Extract the (x, y) coordinate from the center of the cell holding the provided text.  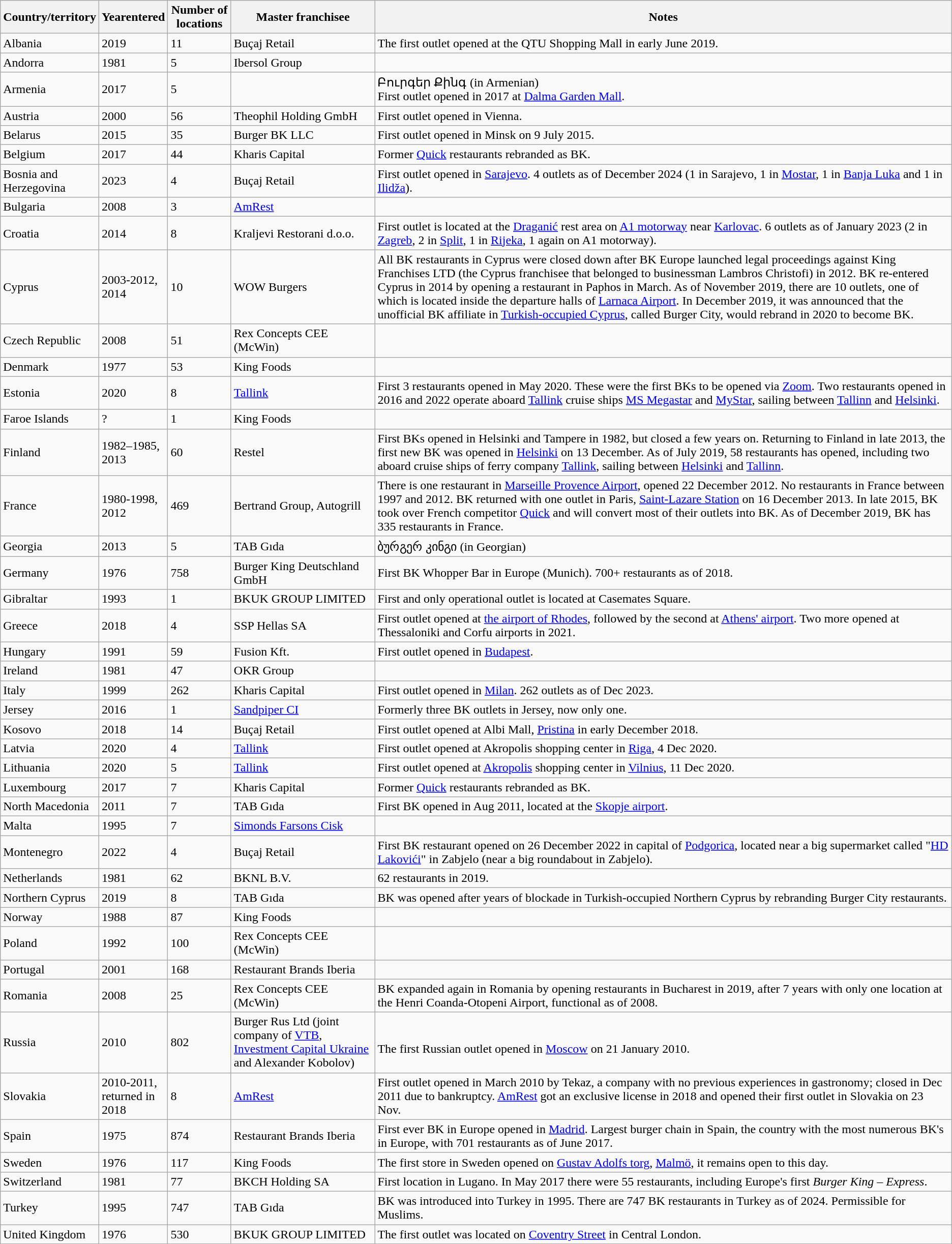
262 (199, 690)
Hungary (50, 651)
51 (199, 341)
2010 (133, 1043)
2022 (133, 852)
Romania (50, 996)
Country/territory (50, 17)
Belgium (50, 155)
First outlet opened at Akropolis shopping center in Vilnius, 11 Dec 2020. (663, 767)
Luxembourg (50, 787)
2010-2011,returned in 2018 (133, 1096)
Slovakia (50, 1096)
1999 (133, 690)
Cyprus (50, 287)
The first Russian outlet opened in Moscow on 21 January 2010. (663, 1043)
Portugal (50, 969)
Ireland (50, 671)
59 (199, 651)
WOW Burgers (303, 287)
1993 (133, 599)
? (133, 419)
1977 (133, 367)
Croatia (50, 233)
Theophil Holding GmbH (303, 115)
Montenegro (50, 852)
100 (199, 943)
Armenia (50, 90)
1975 (133, 1136)
BK was introduced into Turkey in 1995. There are 747 BK restaurants in Turkey as of 2024. Permissible for Muslims. (663, 1207)
Sweden (50, 1162)
1982–1985, 2013 (133, 452)
The first outlet opened at the QTU Shopping Mall in early June 2019. (663, 43)
2013 (133, 546)
First outlet opened in Minsk on 9 July 2015. (663, 135)
2015 (133, 135)
Albania (50, 43)
Malta (50, 826)
Ibersol Group (303, 63)
3 (199, 207)
11 (199, 43)
First location in Lugano. In May 2017 there were 55 restaurants, including Europe's first Burger King – Express. (663, 1181)
Austria (50, 115)
Belarus (50, 135)
Switzerland (50, 1181)
Northern Cyprus (50, 898)
758 (199, 573)
Russia (50, 1043)
Andorra (50, 63)
First and only operational outlet is located at Casemates Square. (663, 599)
2001 (133, 969)
2014 (133, 233)
Estonia (50, 393)
Netherlands (50, 878)
Turkey (50, 1207)
Lithuania (50, 767)
60 (199, 452)
France (50, 506)
ბურგერ კინგი (in Georgian) (663, 546)
Denmark (50, 367)
Sandpiper CI (303, 709)
117 (199, 1162)
Georgia (50, 546)
The first outlet was located on Coventry Street in Central London. (663, 1234)
874 (199, 1136)
35 (199, 135)
Yearentered (133, 17)
10 (199, 287)
Faroe Islands (50, 419)
2003-2012, 2014 (133, 287)
Germany (50, 573)
Bulgaria (50, 207)
2000 (133, 115)
Restel (303, 452)
First outlet opened in Vienna. (663, 115)
Number of locations (199, 17)
Greece (50, 626)
First outlet opened in Milan. 262 outlets as of Dec 2023. (663, 690)
Jersey (50, 709)
Fusion Kft. (303, 651)
Formerly three BK outlets in Jersey, now only one. (663, 709)
62 restaurants in 2019. (663, 878)
Spain (50, 1136)
First outlet opened at Akropolis shopping center in Riga, 4 Dec 2020. (663, 748)
47 (199, 671)
First outlet opened in Budapest. (663, 651)
802 (199, 1043)
Բուրգեր Քինգ (in Armenian)First outlet opened in 2017 at Dalma Garden Mall. (663, 90)
Burger King Deutschland GmbH (303, 573)
530 (199, 1234)
53 (199, 367)
Latvia (50, 748)
Master franchisee (303, 17)
SSP Hellas SA (303, 626)
Czech Republic (50, 341)
First outlet opened in Sarajevo. 4 outlets as of December 2024 (1 in Sarajevo, 1 in Mostar, 1 in Banja Luka and 1 in Ilidža). (663, 181)
The first store in Sweden opened on Gustav Adolfs torg, Malmö, it remains open to this day. (663, 1162)
Italy (50, 690)
First BK opened in Aug 2011, located at the Skopje airport. (663, 807)
56 (199, 115)
469 (199, 506)
BKCH Holding SA (303, 1181)
2023 (133, 181)
Norway (50, 917)
Finland (50, 452)
1992 (133, 943)
First outlet opened at the airport of Rhodes, followed by the second at Athens' airport. Two more opened at Thessaloniki and Corfu airports in 2021. (663, 626)
Notes (663, 17)
168 (199, 969)
Gibraltar (50, 599)
1980-1998, 2012 (133, 506)
Kosovo (50, 729)
2011 (133, 807)
Bosnia and Herzegovina (50, 181)
North Macedonia (50, 807)
First BK Whopper Bar in Europe (Munich). 700+ restaurants as of 2018. (663, 573)
77 (199, 1181)
United Kingdom (50, 1234)
Bertrand Group, Autogrill (303, 506)
44 (199, 155)
BK was opened after years of blockade in Turkish-occupied Northern Cyprus by rebranding Burger City restaurants. (663, 898)
747 (199, 1207)
Kraljevi Restorani d.o.o. (303, 233)
14 (199, 729)
OKR Group (303, 671)
Poland (50, 943)
2016 (133, 709)
BKNL B.V. (303, 878)
Burger BK LLC (303, 135)
Simonds Farsons Cisk (303, 826)
87 (199, 917)
First outlet opened at Albi Mall, Pristina in early December 2018. (663, 729)
1991 (133, 651)
Burger Rus Ltd (joint company of VTB, Investment Capital Ukraine and Alexander Kobolov) (303, 1043)
25 (199, 996)
1988 (133, 917)
62 (199, 878)
